From the cell containing the given text, extract its center point as (x, y) coordinate. 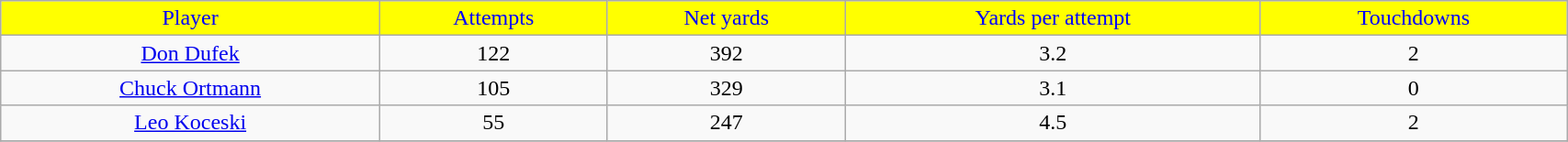
Don Dufek (191, 53)
105 (493, 88)
55 (493, 123)
3.2 (1053, 53)
4.5 (1053, 123)
329 (726, 88)
Player (191, 18)
122 (493, 53)
Chuck Ortmann (191, 88)
0 (1414, 88)
Attempts (493, 18)
Touchdowns (1414, 18)
3.1 (1053, 88)
392 (726, 53)
247 (726, 123)
Yards per attempt (1053, 18)
Leo Koceski (191, 123)
Net yards (726, 18)
